Identify which cell holds the provided text, then report its (x, y) central coordinate. 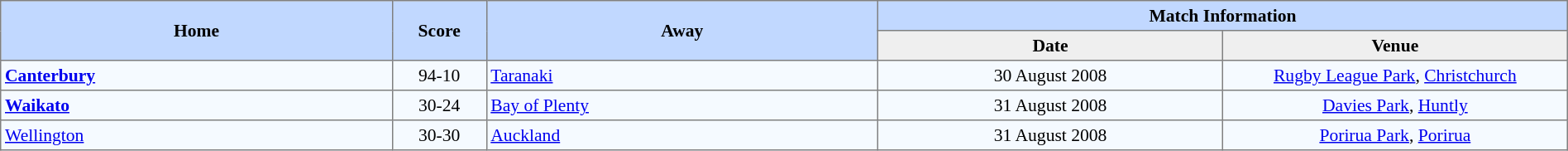
30-24 (439, 105)
94-10 (439, 75)
Match Information (1223, 16)
Away (682, 31)
Date (1050, 46)
Canterbury (197, 75)
30-30 (439, 135)
Venue (1394, 46)
Bay of Plenty (682, 105)
Porirua Park, Porirua (1394, 135)
Score (439, 31)
Auckland (682, 135)
Rugby League Park, Christchurch (1394, 75)
Davies Park, Huntly (1394, 105)
Home (197, 31)
30 August 2008 (1050, 75)
Taranaki (682, 75)
Wellington (197, 135)
Waikato (197, 105)
